Extract the (X, Y) coordinate from the center of the cell holding the provided text.  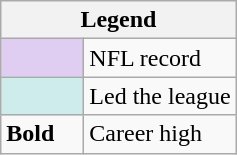
Led the league (160, 96)
NFL record (160, 58)
Legend (118, 20)
Career high (160, 134)
Bold (42, 134)
